From the cell containing the given text, extract its center point as [X, Y] coordinate. 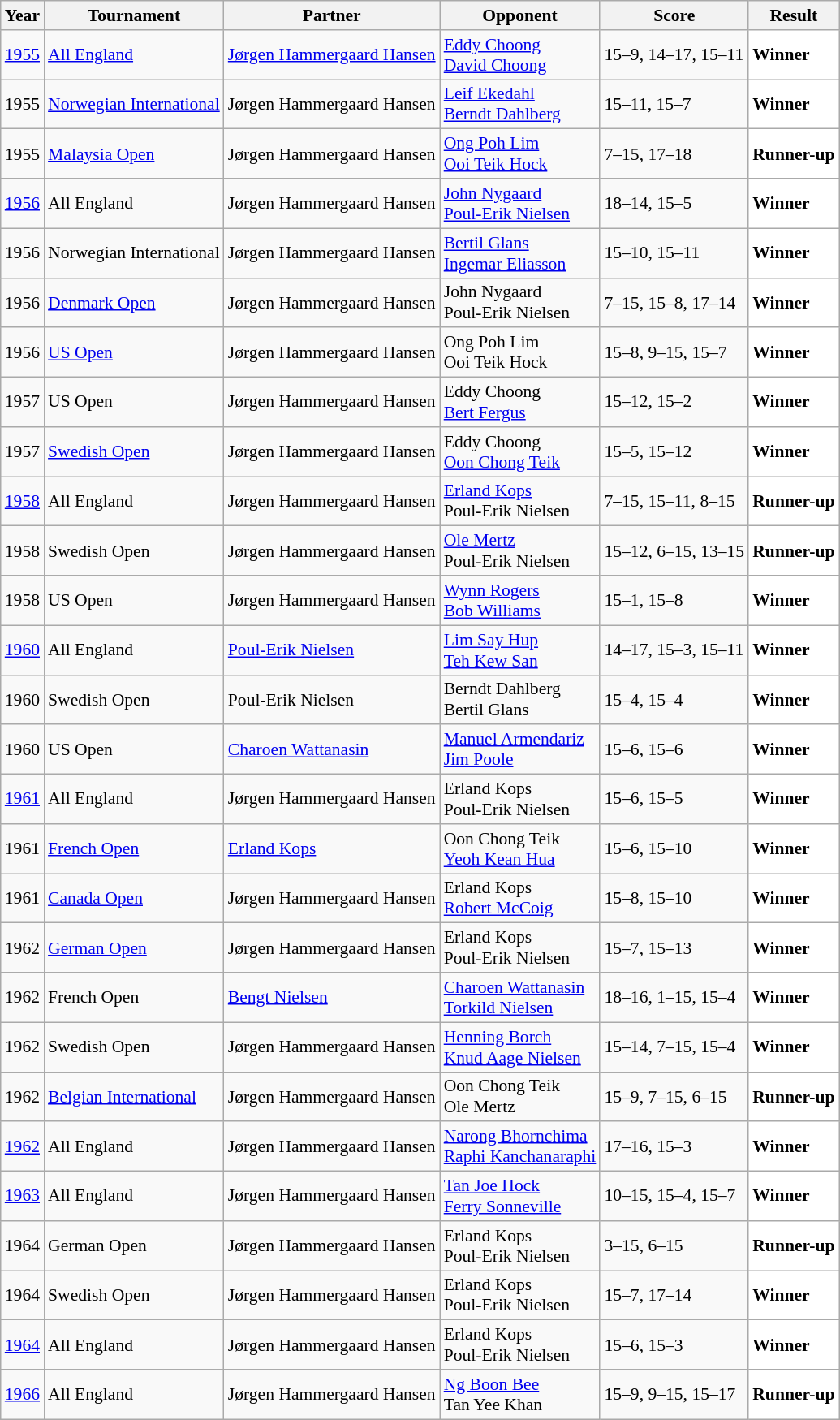
15–6, 15–10 [674, 849]
Erland Kops Robert McCoig [520, 898]
Malaysia Open [134, 154]
15–1, 15–8 [674, 601]
Year [23, 15]
Denmark Open [134, 302]
3–15, 6–15 [674, 1245]
Narong Bhornchima Raphi Kanchanaraphi [520, 1146]
15–11, 15–7 [674, 104]
Bertil Glans Ingemar Eliasson [520, 253]
15–6, 15–6 [674, 750]
Charoen Wattanasin Torkild Nielsen [520, 997]
18–14, 15–5 [674, 203]
Belgian International [134, 1096]
Henning Borch Knud Aage Nielsen [520, 1047]
15–14, 7–15, 15–4 [674, 1047]
15–12, 15–2 [674, 403]
1963 [23, 1197]
Oon Chong Teik Yeoh Kean Hua [520, 849]
15–10, 15–11 [674, 253]
7–15, 15–11, 8–15 [674, 502]
17–16, 15–3 [674, 1146]
Eddy Choong David Choong [520, 55]
15–9, 7–15, 6–15 [674, 1096]
Canada Open [134, 898]
7–15, 17–18 [674, 154]
14–17, 15–3, 15–11 [674, 650]
Berndt Dahlberg Bertil Glans [520, 700]
15–6, 15–3 [674, 1344]
Score [674, 15]
15–9, 14–17, 15–11 [674, 55]
1966 [23, 1395]
Charoen Wattanasin [332, 750]
Bengt Nielsen [332, 997]
10–15, 15–4, 15–7 [674, 1197]
15–7, 17–14 [674, 1296]
15–12, 6–15, 13–15 [674, 550]
15–4, 15–4 [674, 700]
7–15, 15–8, 17–14 [674, 302]
Lim Say Hup Teh Kew San [520, 650]
Erland Kops [332, 849]
Opponent [520, 15]
Eddy Choong Oon Chong Teik [520, 451]
15–8, 9–15, 15–7 [674, 352]
Eddy Choong Bert Fergus [520, 403]
Ng Boon Bee Tan Yee Khan [520, 1395]
15–6, 15–5 [674, 799]
Oon Chong Teik Ole Mertz [520, 1096]
Leif Ekedahl Berndt Dahlberg [520, 104]
Result [794, 15]
Wynn Rogers Bob Williams [520, 601]
15–9, 9–15, 15–17 [674, 1395]
Ole Mertz Poul-Erik Nielsen [520, 550]
Partner [332, 15]
15–8, 15–10 [674, 898]
Tournament [134, 15]
Tan Joe Hock Ferry Sonneville [520, 1197]
15–7, 15–13 [674, 948]
15–5, 15–12 [674, 451]
Manuel Armendariz Jim Poole [520, 750]
18–16, 1–15, 15–4 [674, 997]
